Scan for the cell matching the given text and deliver its (X, Y) coordinate at center. 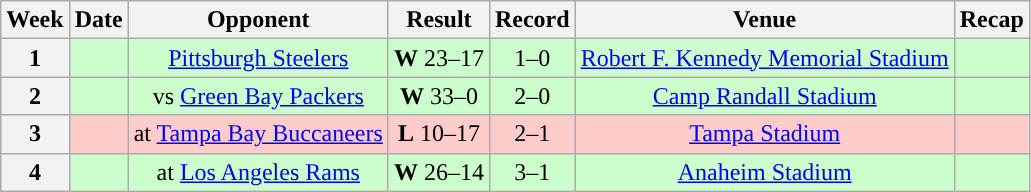
W 23–17 (438, 58)
at Tampa Bay Buccaneers (258, 134)
3 (35, 134)
Pittsburgh Steelers (258, 58)
Record (532, 20)
W 33–0 (438, 96)
3–1 (532, 172)
vs Green Bay Packers (258, 96)
Opponent (258, 20)
Robert F. Kennedy Memorial Stadium (764, 58)
1 (35, 58)
Camp Randall Stadium (764, 96)
Recap (992, 20)
at Los Angeles Rams (258, 172)
1–0 (532, 58)
W 26–14 (438, 172)
Anaheim Stadium (764, 172)
2–0 (532, 96)
Venue (764, 20)
L 10–17 (438, 134)
Result (438, 20)
Week (35, 20)
2–1 (532, 134)
2 (35, 96)
Tampa Stadium (764, 134)
4 (35, 172)
Date (98, 20)
